Detect which cell encompasses the target text, then output its [x, y] center coordinate. 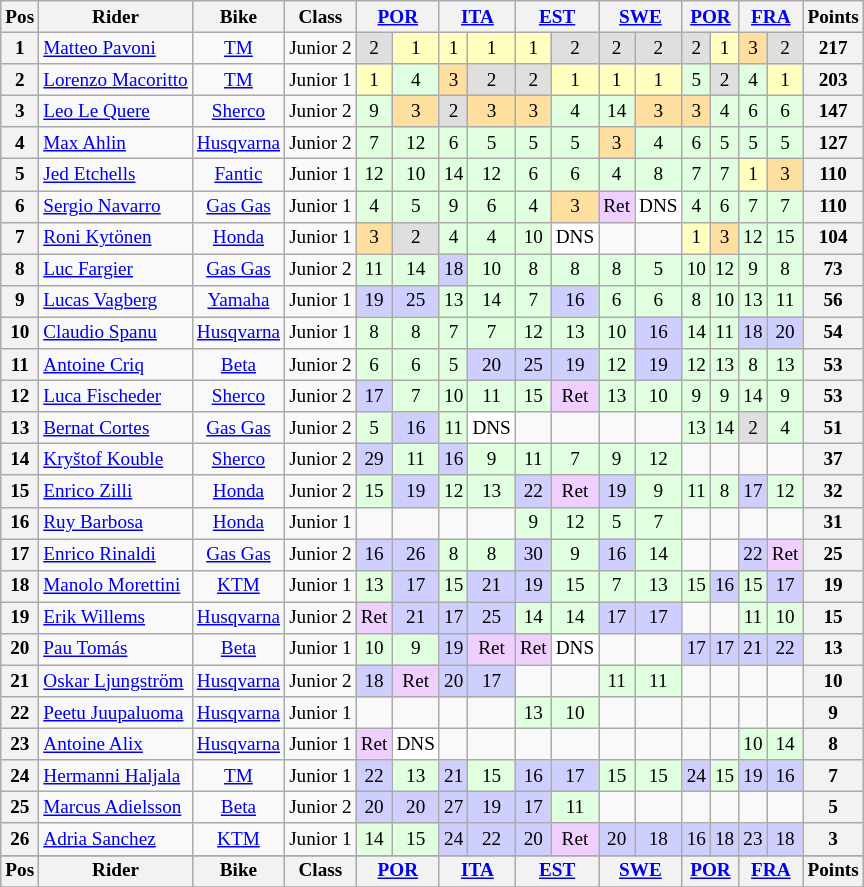
Yamaha [238, 301]
Marcus Adielsson [116, 808]
30 [533, 554]
147 [833, 111]
Enrico Rinaldi [116, 554]
56 [833, 301]
Peetu Juupaluoma [116, 713]
203 [833, 80]
Claudio Spanu [116, 333]
54 [833, 333]
Bernat Cortes [116, 428]
Lucas Vagberg [116, 301]
Luca Fischeder [116, 396]
Antoine Alix [116, 744]
Oskar Ljungström [116, 681]
Ruy Barbosa [116, 523]
217 [833, 48]
Hermanni Haljala [116, 776]
73 [833, 270]
Erik Willems [116, 618]
51 [833, 428]
Leo Le Quere [116, 111]
Enrico Zilli [116, 491]
27 [453, 808]
Kryštof Kouble [116, 460]
31 [833, 523]
104 [833, 238]
Antoine Criq [116, 365]
Max Ahlin [116, 143]
Manolo Morettini [116, 586]
127 [833, 143]
29 [374, 460]
Sergio Navarro [116, 206]
Adria Sanchez [116, 839]
Luc Fargier [116, 270]
Lorenzo Macoritto [116, 80]
Matteo Pavoni [116, 48]
37 [833, 460]
Fantic [238, 175]
Pau Tomás [116, 649]
Roni Kytönen [116, 238]
32 [833, 491]
Jed Etchells [116, 175]
